Return the (X, Y) coordinate for the center point of the cell that contains the specified text.  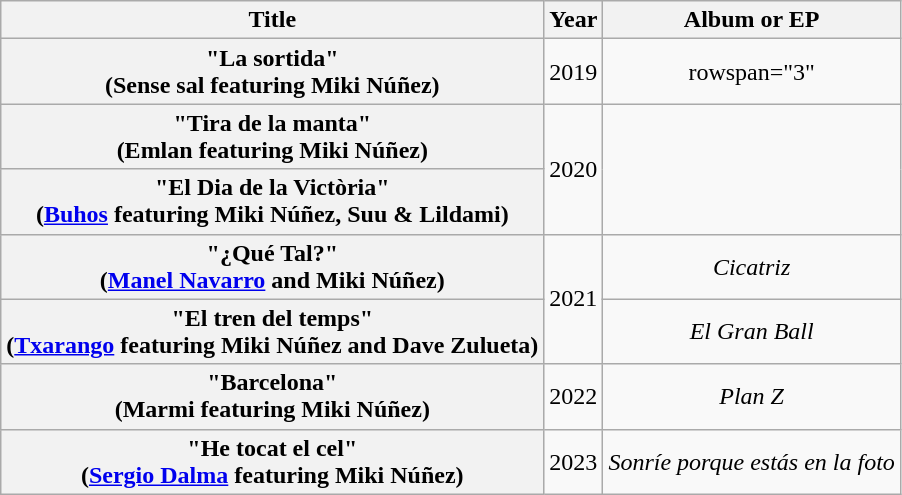
2021 (574, 299)
Sonríe porque estás en la foto (752, 462)
"Tira de la manta"(Emlan featuring Miki Núñez) (272, 136)
"La sortida"(Sense sal featuring Miki Núñez) (272, 72)
Album or EP (752, 20)
"El tren del temps"(Txarango featuring Miki Núñez and Dave Zulueta) (272, 332)
2023 (574, 462)
Plan Z (752, 396)
Title (272, 20)
Year (574, 20)
"El Dia de la Victòria"(Buhos featuring Miki Núñez, Suu & Lildami) (272, 202)
2019 (574, 72)
"¿Qué Tal?"(Manel Navarro and Miki Núñez) (272, 266)
rowspan="3" (752, 72)
"Barcelona"(Marmi featuring Miki Núñez) (272, 396)
2022 (574, 396)
"He tocat el cel"(Sergio Dalma featuring Miki Núñez) (272, 462)
El Gran Ball (752, 332)
2020 (574, 169)
Cicatriz (752, 266)
